Extract the (x, y) coordinate from the center of the cell holding the provided text.  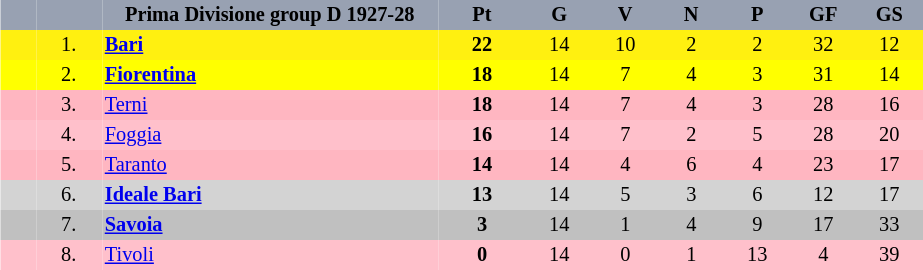
31 (823, 75)
8. (69, 255)
32 (823, 45)
Ideale Bari (270, 195)
Prima Divisione group D 1927-28 (270, 15)
7. (69, 225)
5. (69, 165)
3. (69, 105)
2. (69, 75)
4. (69, 135)
23 (823, 165)
Fiorentina (270, 75)
33 (889, 225)
22 (482, 45)
Terni (270, 105)
Pt (482, 15)
N (691, 15)
V (625, 15)
10 (625, 45)
GS (889, 15)
Bari (270, 45)
P (757, 15)
Foggia (270, 135)
6. (69, 195)
39 (889, 255)
GF (823, 15)
Savoia (270, 225)
Tivoli (270, 255)
G (559, 15)
Taranto (270, 165)
9 (757, 225)
1. (69, 45)
20 (889, 135)
